For the text-containing cell, return its midpoint in [x, y] coordinate format. 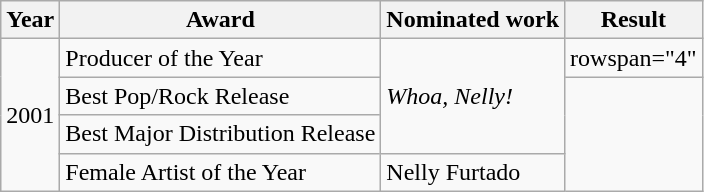
Producer of the Year [220, 58]
Female Artist of the Year [220, 172]
Whoa, Nelly! [473, 96]
2001 [30, 115]
Best Major Distribution Release [220, 134]
Year [30, 20]
Nelly Furtado [473, 172]
Nominated work [473, 20]
Award [220, 20]
Best Pop/Rock Release [220, 96]
rowspan="4" [634, 58]
Result [634, 20]
